Determine the (X, Y) coordinate at the center of the cell enclosing the given text.  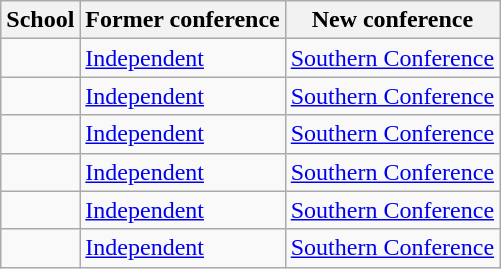
School (40, 20)
New conference (392, 20)
Former conference (182, 20)
